From the cell containing the given text, extract its center point as [X, Y] coordinate. 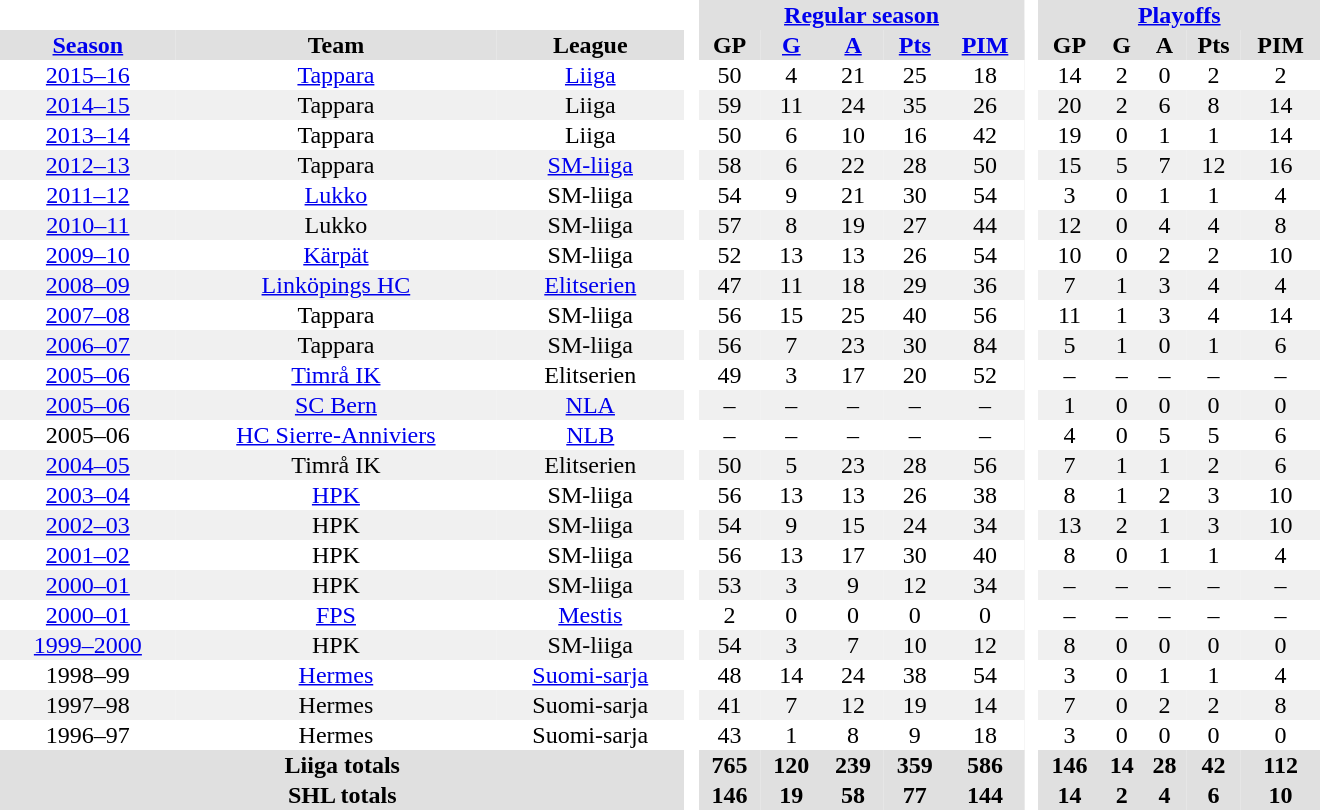
SC Bern [336, 405]
FPS [336, 615]
27 [915, 225]
59 [730, 105]
53 [730, 585]
36 [986, 285]
1999–2000 [88, 645]
144 [986, 795]
49 [730, 375]
2002–03 [88, 525]
Regular season [862, 15]
2010–11 [88, 225]
2001–02 [88, 555]
1997–98 [88, 705]
1996–97 [88, 735]
2012–13 [88, 165]
Liiga totals [342, 765]
84 [986, 345]
Team [336, 45]
2011–12 [88, 195]
2007–08 [88, 315]
43 [730, 735]
1998–99 [88, 675]
Kärpät [336, 255]
Mestis [590, 615]
77 [915, 795]
NLB [590, 435]
35 [915, 105]
Season [88, 45]
SHL totals [342, 795]
HC Sierre-Anniviers [336, 435]
112 [1280, 765]
44 [986, 225]
NLA [590, 405]
57 [730, 225]
22 [853, 165]
2008–09 [88, 285]
League [590, 45]
2013–14 [88, 135]
2014–15 [88, 105]
Playoffs [1180, 15]
2006–07 [88, 345]
2009–10 [88, 255]
2004–05 [88, 465]
586 [986, 765]
2015–16 [88, 75]
120 [791, 765]
47 [730, 285]
359 [915, 765]
Linköpings HC [336, 285]
765 [730, 765]
239 [853, 765]
48 [730, 675]
2003–04 [88, 495]
29 [915, 285]
41 [730, 705]
